Identify which cell holds the provided text, then report its (x, y) central coordinate. 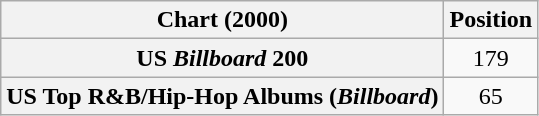
Position (491, 20)
65 (491, 96)
Chart (2000) (222, 20)
US Top R&B/Hip-Hop Albums (Billboard) (222, 96)
US Billboard 200 (222, 58)
179 (491, 58)
